Determine the (X, Y) coordinate at the center of the cell enclosing the given text.  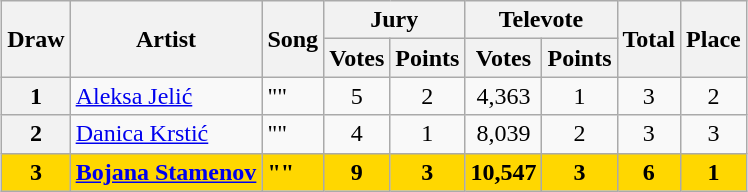
Televote (541, 20)
Artist (166, 39)
Total (649, 39)
Draw (36, 39)
4,363 (504, 96)
Danica Krstić (166, 134)
Jury (394, 20)
4 (357, 134)
Bojana Stamenov (166, 172)
Aleksa Jelić (166, 96)
Place (714, 39)
10,547 (504, 172)
8,039 (504, 134)
5 (357, 96)
Song (293, 39)
9 (357, 172)
6 (649, 172)
